Extract the (x, y) coordinate from the center of the cell holding the provided text.  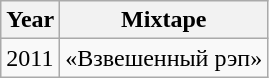
Mixtape (164, 20)
Year (30, 20)
«Взвешенный рэп» (164, 58)
2011 (30, 58)
